Output the (X, Y) coordinate of the center of the cell containing the given text.  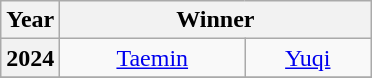
Year (30, 20)
Yuqi (308, 58)
Winner (216, 20)
Taemin (152, 58)
2024 (30, 58)
